Find where the given text appears and provide that cell's center as [X, Y] coordinate. 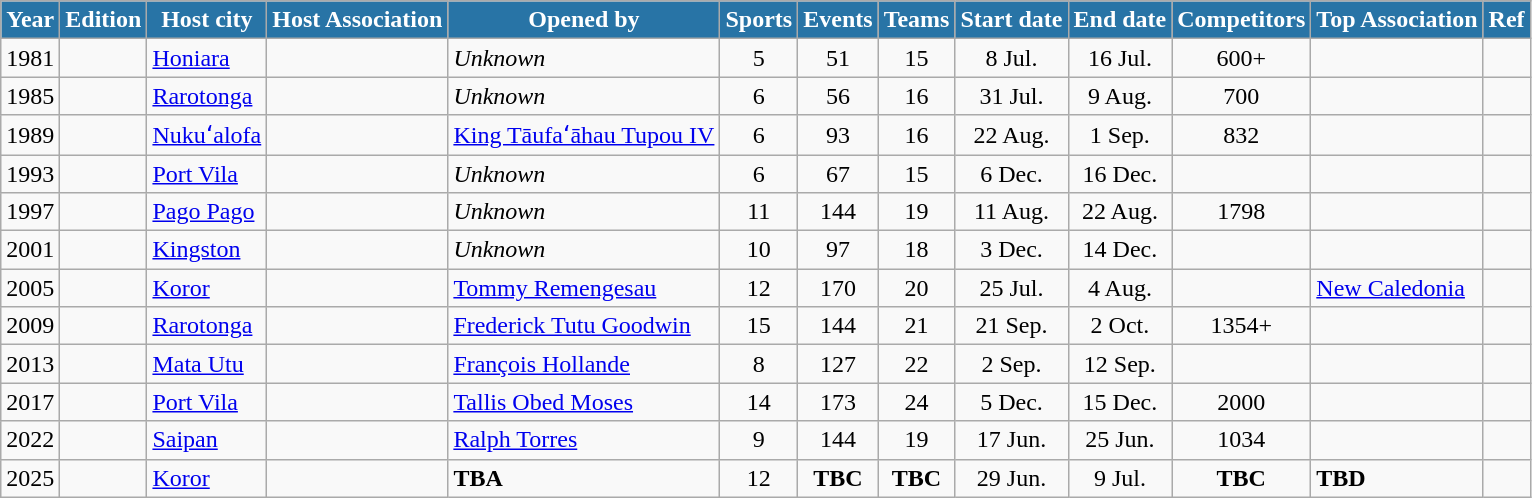
King Tāufaʻāhau Tupou IV [584, 135]
2001 [30, 250]
51 [838, 58]
97 [838, 250]
8 [759, 364]
25 Jul. [1012, 288]
14 Dec. [1120, 250]
2017 [30, 402]
600+ [1242, 58]
127 [838, 364]
6 Dec. [1012, 173]
1981 [30, 58]
1989 [30, 135]
Ralph Torres [584, 440]
2000 [1242, 402]
1997 [30, 212]
8 Jul. [1012, 58]
29 Jun. [1012, 478]
Host city [207, 20]
1 Sep. [1120, 135]
700 [1242, 96]
11 [759, 212]
Pago Pago [207, 212]
170 [838, 288]
9 [759, 440]
22 [916, 364]
Top Association [1397, 20]
15 Dec. [1120, 402]
18 [916, 250]
12 Sep. [1120, 364]
Start date [1012, 20]
Opened by [584, 20]
2005 [30, 288]
21 Sep. [1012, 326]
93 [838, 135]
56 [838, 96]
TBD [1397, 478]
Sports [759, 20]
2 Oct. [1120, 326]
21 [916, 326]
2013 [30, 364]
Honiara [207, 58]
11 Aug. [1012, 212]
25 Jun. [1120, 440]
10 [759, 250]
Mata Utu [207, 364]
17 Jun. [1012, 440]
1993 [30, 173]
Kingston [207, 250]
14 [759, 402]
Frederick Tutu Goodwin [584, 326]
Nukuʻalofa [207, 135]
Tommy Remengesau [584, 288]
Tallis Obed Moses [584, 402]
Edition [104, 20]
16 Jul. [1120, 58]
2 Sep. [1012, 364]
Year [30, 20]
1985 [30, 96]
5 [759, 58]
173 [838, 402]
16 Dec. [1120, 173]
2009 [30, 326]
9 Jul. [1120, 478]
24 [916, 402]
End date [1120, 20]
Teams [916, 20]
3 Dec. [1012, 250]
20 [916, 288]
67 [838, 173]
François Hollande [584, 364]
31 Jul. [1012, 96]
Saipan [207, 440]
1034 [1242, 440]
TBA [584, 478]
Competitors [1242, 20]
1798 [1242, 212]
832 [1242, 135]
Ref [1506, 20]
1354+ [1242, 326]
Host Association [358, 20]
2022 [30, 440]
2025 [30, 478]
4 Aug. [1120, 288]
New Caledonia [1397, 288]
Events [838, 20]
5 Dec. [1012, 402]
9 Aug. [1120, 96]
